Provide the [X, Y] coordinate of the cell's center where the given text is located.  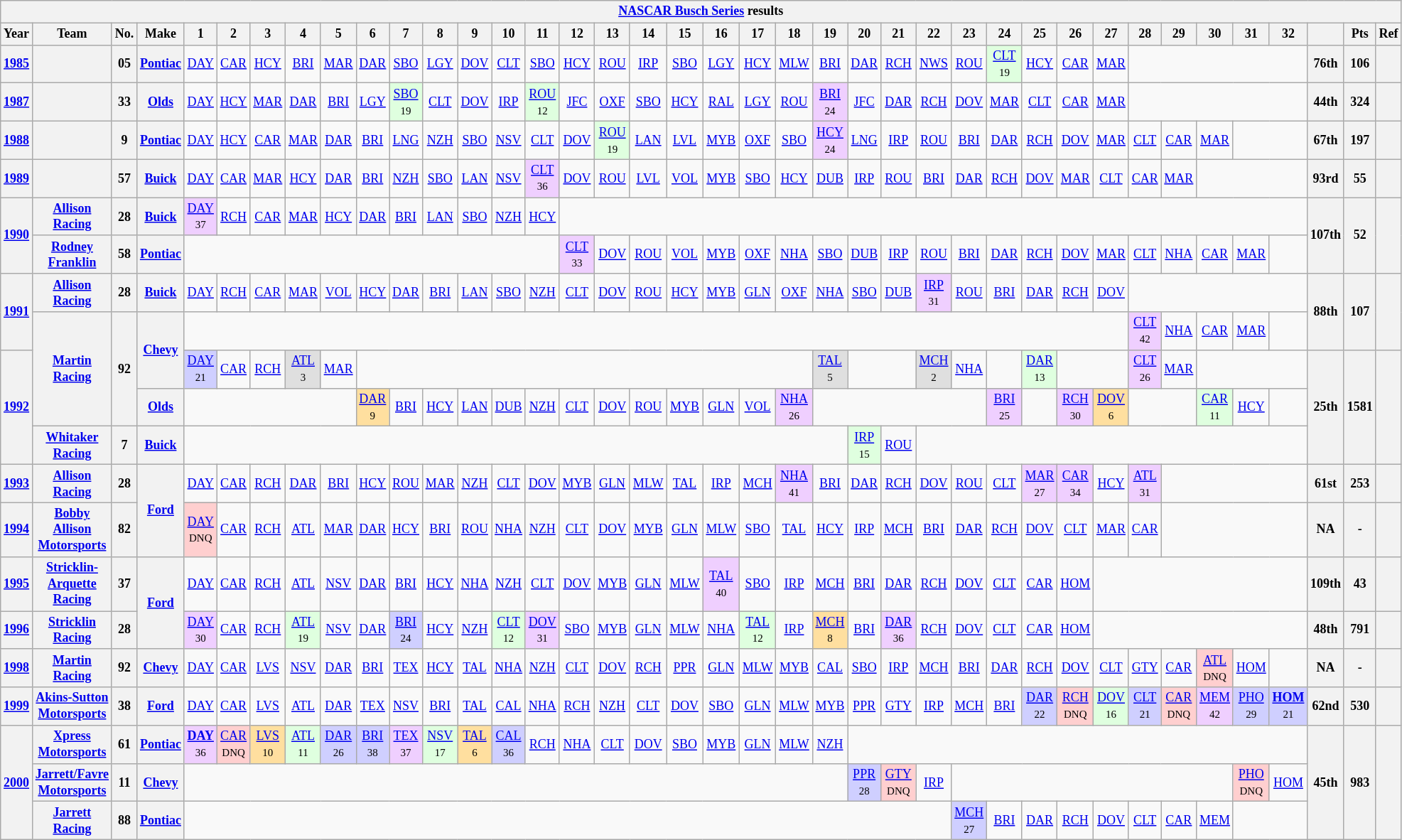
Stricklin Racing [72, 630]
26 [1076, 34]
Whitaker Racing [72, 446]
1992 [17, 406]
37 [124, 583]
30 [1215, 34]
25th [1326, 406]
DOV16 [1111, 706]
324 [1360, 102]
88 [124, 821]
LVS10 [268, 745]
14 [648, 34]
21 [898, 34]
38 [124, 706]
Rodney Franklin [72, 254]
Pts [1360, 34]
82 [124, 529]
Make [161, 34]
NWS [934, 64]
HCY24 [830, 140]
1581 [1360, 406]
1989 [17, 178]
44th [1326, 102]
DAR26 [338, 745]
DAYDNQ [200, 529]
62nd [1326, 706]
1985 [17, 64]
ATL11 [303, 745]
61st [1326, 483]
CLT33 [577, 254]
TAL5 [830, 369]
253 [1360, 483]
IRP31 [934, 293]
1999 [17, 706]
3 [268, 34]
ATLDNQ [1215, 668]
13 [613, 34]
GTYDNQ [898, 782]
1995 [17, 583]
DAY36 [200, 745]
48th [1326, 630]
MCH8 [830, 630]
17 [757, 34]
No. [124, 34]
61 [124, 745]
67th [1326, 140]
20 [864, 34]
DAY21 [200, 369]
RCH30 [1076, 407]
CLT26 [1145, 369]
Year [17, 34]
NASCAR Busch Series results [701, 11]
RCHDNQ [1076, 706]
DAR9 [372, 407]
Jarrett/Favre Motorsports [72, 782]
1994 [17, 529]
22 [934, 34]
Bobby Allison Motorsports [72, 529]
ATL19 [303, 630]
TAL40 [721, 583]
1988 [17, 140]
CLT36 [542, 178]
58 [124, 254]
1990 [17, 236]
2 [233, 34]
109th [1326, 583]
MCH2 [934, 369]
SBO19 [406, 102]
27 [1111, 34]
BRI38 [372, 745]
12 [577, 34]
ATL3 [303, 369]
29 [1179, 34]
RAL [721, 102]
530 [1360, 706]
ATL31 [1145, 483]
ROU12 [542, 102]
1987 [17, 102]
BRI25 [1005, 407]
MEM [1215, 821]
5 [338, 34]
Xpress Motorsports [72, 745]
CAR34 [1076, 483]
DAR22 [1040, 706]
CAL36 [509, 745]
43 [1360, 583]
Akins-Sutton Motorsports [72, 706]
2000 [17, 783]
Team [72, 34]
8 [440, 34]
TAL6 [475, 745]
24 [1005, 34]
25 [1040, 34]
DOV6 [1111, 407]
Ref [1388, 34]
791 [1360, 630]
CLT19 [1005, 64]
57 [124, 178]
33 [124, 102]
45th [1326, 783]
PHODNQ [1251, 782]
4 [303, 34]
TEX37 [406, 745]
93rd [1326, 178]
6 [372, 34]
1996 [17, 630]
52 [1360, 236]
Jarrett Racing [72, 821]
CAR11 [1215, 407]
1991 [17, 311]
MAR27 [1040, 483]
05 [124, 64]
DAY30 [200, 630]
197 [1360, 140]
19 [830, 34]
23 [969, 34]
NHA41 [794, 483]
1998 [17, 668]
1993 [17, 483]
DOV31 [542, 630]
NHA26 [794, 407]
MEM42 [1215, 706]
DAY37 [200, 217]
DAR13 [1040, 369]
31 [1251, 34]
76th [1326, 64]
CLT42 [1145, 331]
IRP15 [864, 446]
106 [1360, 64]
NSV17 [440, 745]
1 [200, 34]
32 [1288, 34]
18 [794, 34]
PPR28 [864, 782]
ROU19 [613, 140]
15 [685, 34]
HOM21 [1288, 706]
107th [1326, 236]
983 [1360, 783]
TAL12 [757, 630]
Stricklin-Arquette Racing [72, 583]
CLT21 [1145, 706]
MCH27 [969, 821]
16 [721, 34]
10 [509, 34]
PHO29 [1251, 706]
55 [1360, 178]
88th [1326, 311]
CLT12 [509, 630]
DAR36 [898, 630]
107 [1360, 311]
